Scan for the cell matching the given text and deliver its (X, Y) coordinate at center. 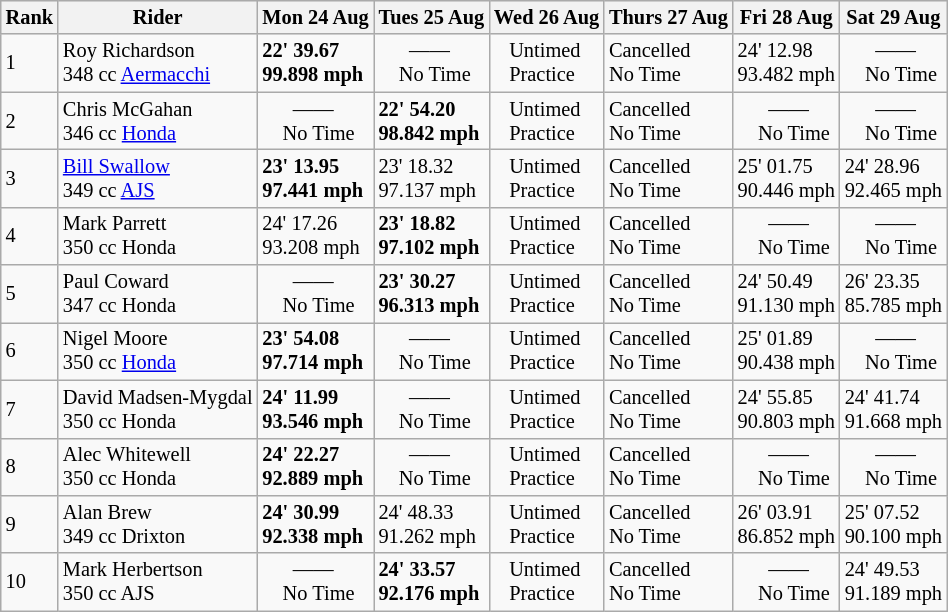
10 (30, 582)
5 (30, 294)
Bill Swallow 349 cc AJS (158, 178)
Tues 25 Aug (432, 17)
23' 18.82 97.102 mph (432, 236)
Sat 29 Aug (894, 17)
4 (30, 236)
Mon 24 Aug (315, 17)
26' 03.91 86.852 mph (786, 524)
24' 17.26 93.208 mph (315, 236)
23' 30.27 96.313 mph (432, 294)
Nigel Moore 350 cc Honda (158, 351)
24' 22.27 92.889 mph (315, 467)
25' 07.52 90.100 mph (894, 524)
Alec Whitewell 350 cc Honda (158, 467)
24' 30.99 92.338 mph (315, 524)
Rider (158, 17)
1 (30, 63)
3 (30, 178)
Paul Coward 347 cc Honda (158, 294)
7 (30, 409)
Roy Richardson 348 cc Aermacchi (158, 63)
24' 11.99 93.546 mph (315, 409)
Alan Brew 349 cc Drixton (158, 524)
Fri 28 Aug (786, 17)
25' 01.75 90.446 mph (786, 178)
25' 01.89 90.438 mph (786, 351)
24' 55.85 90.803 mph (786, 409)
26' 23.35 85.785 mph (894, 294)
Thurs 27 Aug (668, 17)
24' 48.33 91.262 mph (432, 524)
22' 39.67 99.898 mph (315, 63)
24' 28.96 92.465 mph (894, 178)
24' 12.98 93.482 mph (786, 63)
24' 33.57 92.176 mph (432, 582)
Mark Herbertson 350 cc AJS (158, 582)
Rank (30, 17)
2 (30, 121)
Wed 26 Aug (546, 17)
23' 54.08 97.714 mph (315, 351)
23' 13.95 97.441 mph (315, 178)
24' 41.74 91.668 mph (894, 409)
Mark Parrett 350 cc Honda (158, 236)
24' 49.53 91.189 mph (894, 582)
24' 50.49 91.130 mph (786, 294)
David Madsen-Mygdal 350 cc Honda (158, 409)
22' 54.20 98.842 mph (432, 121)
8 (30, 467)
23' 18.32 97.137 mph (432, 178)
6 (30, 351)
Chris McGahan 346 cc Honda (158, 121)
9 (30, 524)
